Extract the (X, Y) coordinate from the center of the cell holding the provided text.  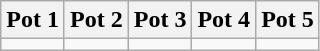
Pot 4 (224, 20)
Pot 3 (160, 20)
Pot 5 (288, 20)
Pot 2 (96, 20)
Pot 1 (33, 20)
